For the text-containing cell, return its midpoint in (X, Y) coordinate format. 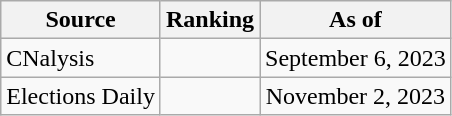
November 2, 2023 (356, 96)
Elections Daily (81, 96)
CNalysis (81, 58)
Source (81, 20)
September 6, 2023 (356, 58)
Ranking (210, 20)
As of (356, 20)
